Output the (X, Y) coordinate of the center of the cell containing the given text.  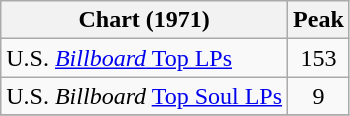
153 (319, 58)
9 (319, 96)
Chart (1971) (144, 20)
U.S. Billboard Top Soul LPs (144, 96)
Peak (319, 20)
U.S. Billboard Top LPs (144, 58)
